Detect which cell encompasses the target text, then output its [X, Y] center coordinate. 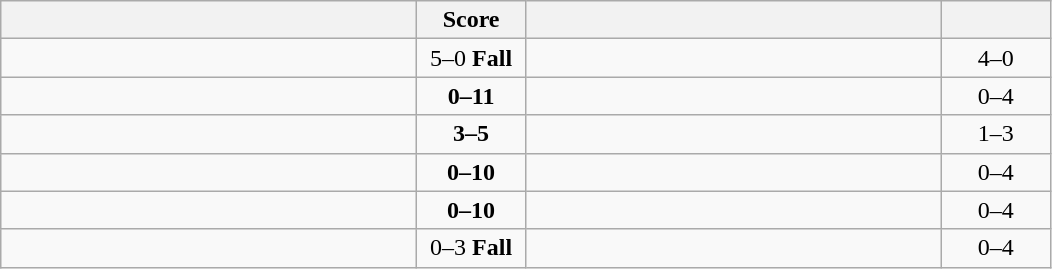
1–3 [996, 134]
0–11 [472, 96]
4–0 [996, 58]
0–3 Fall [472, 248]
3–5 [472, 134]
Score [472, 20]
5–0 Fall [472, 58]
